Return [x, y] of the center of cell containing provided text 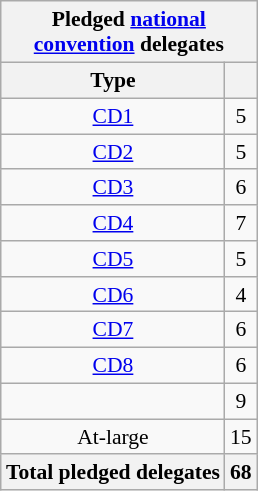
CD1 [113, 116]
CD5 [113, 259]
CD7 [113, 330]
7 [241, 223]
Type [113, 80]
CD4 [113, 223]
Total pledged delegates [113, 472]
CD2 [113, 152]
4 [241, 294]
CD3 [113, 187]
At-large [113, 437]
9 [241, 401]
15 [241, 437]
CD6 [113, 294]
68 [241, 472]
Pledged nationalconvention delegates [129, 32]
CD8 [113, 365]
